Scan for the cell matching the given text and deliver its [x, y] coordinate at center. 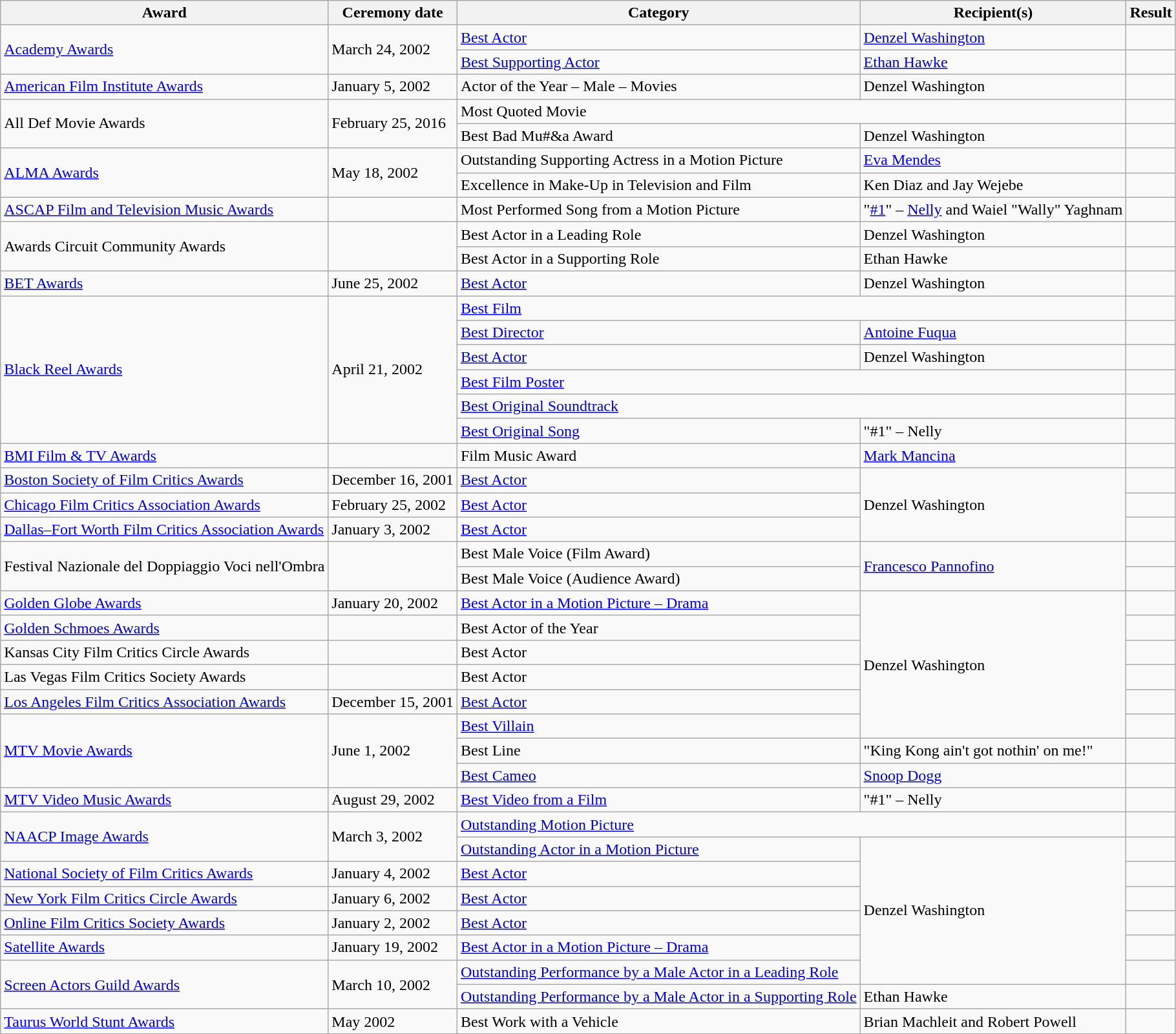
MTV Movie Awards [164, 751]
NAACP Image Awards [164, 837]
January 20, 2002 [393, 603]
ALMA Awards [164, 173]
Academy Awards [164, 50]
ASCAP Film and Television Music Awards [164, 209]
Taurus World Stunt Awards [164, 1021]
Outstanding Supporting Actress in a Motion Picture [658, 160]
Las Vegas Film Critics Society Awards [164, 677]
Dallas–Fort Worth Film Critics Association Awards [164, 529]
Result [1151, 13]
Best Bad Mu#&a Award [658, 136]
Best Villain [658, 726]
Category [658, 13]
Brian Machleit and Robert Powell [993, 1021]
Kansas City Film Critics Circle Awards [164, 652]
December 15, 2001 [393, 701]
Recipient(s) [993, 13]
All Def Movie Awards [164, 123]
Ken Diaz and Jay Wejebe [993, 185]
Best Original Song [658, 431]
Golden Schmoes Awards [164, 628]
April 21, 2002 [393, 370]
Outstanding Performance by a Male Actor in a Supporting Role [658, 997]
January 5, 2002 [393, 87]
Best Supporting Actor [658, 62]
May 2002 [393, 1021]
Best Actor in a Leading Role [658, 234]
Actor of the Year – Male – Movies [658, 87]
Los Angeles Film Critics Association Awards [164, 701]
Boston Society of Film Critics Awards [164, 480]
Award [164, 13]
June 25, 2002 [393, 283]
Outstanding Performance by a Male Actor in a Leading Role [658, 972]
March 10, 2002 [393, 984]
"#1" – Nelly and Waiel "Wally" Yaghnam [993, 209]
Satellite Awards [164, 947]
Film Music Award [658, 456]
February 25, 2002 [393, 505]
Best Actor in a Supporting Role [658, 258]
Outstanding Actor in a Motion Picture [658, 849]
Best Original Soundtrack [791, 406]
Best Video from a Film [658, 800]
December 16, 2001 [393, 480]
May 18, 2002 [393, 173]
June 1, 2002 [393, 751]
January 2, 2002 [393, 923]
March 24, 2002 [393, 50]
Eva Mendes [993, 160]
Most Quoted Movie [791, 111]
February 25, 2016 [393, 123]
Golden Globe Awards [164, 603]
BET Awards [164, 283]
Festival Nazionale del Doppiaggio Voci nell'Ombra [164, 566]
Best Line [658, 751]
Best Actor of the Year [658, 628]
Best Cameo [658, 775]
New York Film Critics Circle Awards [164, 898]
Best Male Voice (Audience Award) [658, 578]
Best Film Poster [791, 382]
Chicago Film Critics Association Awards [164, 505]
BMI Film & TV Awards [164, 456]
Screen Actors Guild Awards [164, 984]
January 6, 2002 [393, 898]
Online Film Critics Society Awards [164, 923]
Best Film [791, 308]
January 19, 2002 [393, 947]
Excellence in Make-Up in Television and Film [658, 185]
January 3, 2002 [393, 529]
Best Director [658, 333]
Francesco Pannofino [993, 566]
Awards Circuit Community Awards [164, 246]
Best Work with a Vehicle [658, 1021]
Most Performed Song from a Motion Picture [658, 209]
August 29, 2002 [393, 800]
Antoine Fuqua [993, 333]
MTV Video Music Awards [164, 800]
National Society of Film Critics Awards [164, 874]
Snoop Dogg [993, 775]
"King Kong ain't got nothin' on me!" [993, 751]
Mark Mancina [993, 456]
Best Male Voice (Film Award) [658, 554]
American Film Institute Awards [164, 87]
Ceremony date [393, 13]
March 3, 2002 [393, 837]
January 4, 2002 [393, 874]
Black Reel Awards [164, 370]
Outstanding Motion Picture [791, 825]
